Extract the [x, y] coordinate from the center of the cell holding the provided text.  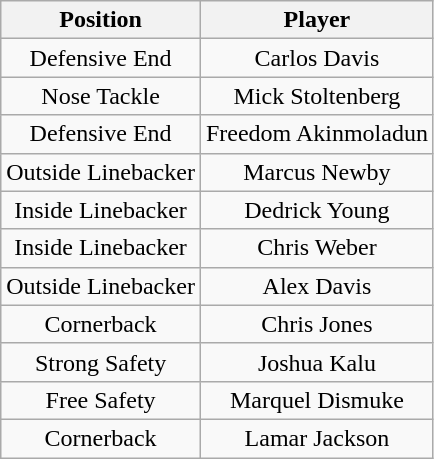
Dedrick Young [316, 210]
Freedom Akinmoladun [316, 134]
Free Safety [101, 400]
Nose Tackle [101, 96]
Position [101, 20]
Marquel Dismuke [316, 400]
Carlos Davis [316, 58]
Alex Davis [316, 286]
Lamar Jackson [316, 438]
Player [316, 20]
Joshua Kalu [316, 362]
Chris Weber [316, 248]
Mick Stoltenberg [316, 96]
Chris Jones [316, 324]
Strong Safety [101, 362]
Marcus Newby [316, 172]
